Pinpoint the cell where the given text exists, returning its (X, Y) midpoint coordinate. 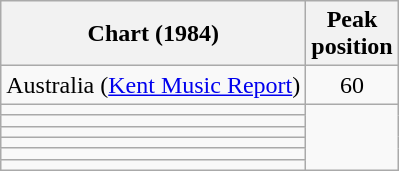
Chart (1984) (154, 34)
Peakposition (352, 34)
Australia (Kent Music Report) (154, 85)
60 (352, 85)
